For the text-containing cell, return its midpoint in [x, y] coordinate format. 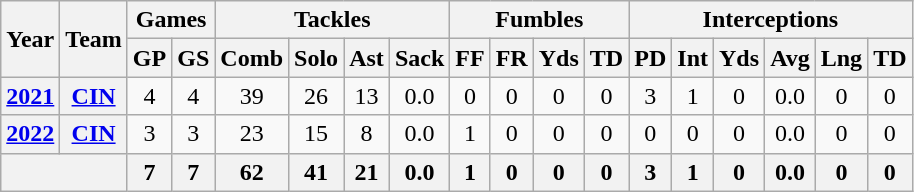
26 [316, 96]
2021 [30, 96]
Games [170, 20]
13 [367, 96]
41 [316, 172]
62 [252, 172]
Avg [790, 58]
Fumbles [540, 20]
Lng [841, 58]
GS [194, 58]
Ast [367, 58]
2022 [30, 134]
Comb [252, 58]
8 [367, 134]
Team [94, 39]
23 [252, 134]
21 [367, 172]
Interceptions [770, 20]
GP [149, 58]
FR [512, 58]
15 [316, 134]
FF [470, 58]
Year [30, 39]
39 [252, 96]
Solo [316, 58]
Int [693, 58]
Sack [419, 58]
Tackles [332, 20]
PD [650, 58]
